Return (X, Y) of the center of cell containing provided text 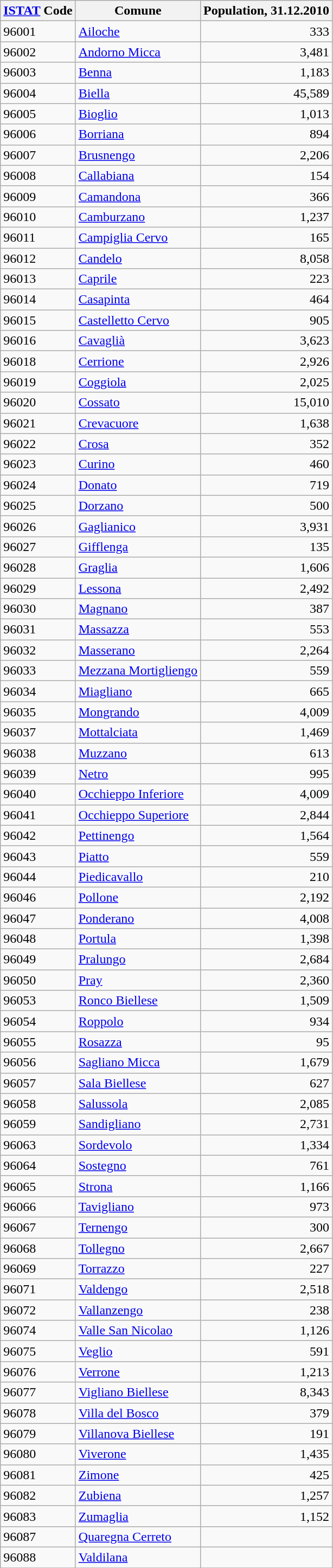
Ponderano (138, 918)
387 (267, 609)
627 (267, 1083)
366 (267, 196)
464 (267, 300)
Verrone (138, 1372)
Candelo (138, 258)
Caprile (138, 279)
96075 (38, 1351)
333 (267, 31)
1,469 (267, 733)
Mongrando (138, 712)
Coggiola (138, 382)
2,264 (267, 650)
1,509 (267, 1001)
96038 (38, 753)
96081 (38, 1475)
96068 (38, 1248)
96021 (38, 423)
Borriana (138, 134)
2,360 (267, 980)
Brusnengo (138, 155)
Pray (138, 980)
Castelletto Cervo (138, 320)
96055 (38, 1042)
96054 (38, 1021)
Ailoche (138, 31)
Mezzana Mortigliengo (138, 671)
96028 (38, 567)
1,013 (267, 114)
96013 (38, 279)
Villa del Bosco (138, 1413)
Pettinengo (138, 835)
2,025 (267, 382)
96063 (38, 1145)
96025 (38, 506)
3,623 (267, 341)
2,667 (267, 1248)
934 (267, 1021)
96008 (38, 176)
2,492 (267, 588)
154 (267, 176)
96039 (38, 774)
96064 (38, 1165)
379 (267, 1413)
96012 (38, 258)
95 (267, 1042)
96024 (38, 485)
Occhieppo Inferiore (138, 794)
96042 (38, 835)
Zimone (138, 1475)
Roppolo (138, 1021)
553 (267, 630)
96003 (38, 73)
96071 (38, 1290)
1,679 (267, 1062)
8,343 (267, 1392)
Gifflenga (138, 547)
210 (267, 877)
Ternengo (138, 1227)
96047 (38, 918)
238 (267, 1310)
96034 (38, 691)
96014 (38, 300)
3,931 (267, 526)
2,844 (267, 815)
Cossato (138, 403)
1,213 (267, 1372)
613 (267, 753)
96001 (38, 31)
Biella (138, 93)
Graglia (138, 567)
894 (267, 134)
135 (267, 547)
460 (267, 464)
96078 (38, 1413)
Pralungo (138, 960)
96046 (38, 897)
96043 (38, 856)
Callabiana (138, 176)
96018 (38, 361)
96027 (38, 547)
Benna (138, 73)
1,183 (267, 73)
165 (267, 237)
Muzzano (138, 753)
1,606 (267, 567)
8,058 (267, 258)
96023 (38, 464)
Mottalciata (138, 733)
Gaglianico (138, 526)
Portula (138, 939)
Occhieppo Superiore (138, 815)
Sandigliano (138, 1124)
96050 (38, 980)
Pollone (138, 897)
Population, 31.12.2010 (267, 11)
Valdilana (138, 1557)
96040 (38, 794)
45,589 (267, 93)
2,085 (267, 1104)
Sagliano Micca (138, 1062)
96010 (38, 217)
300 (267, 1227)
Crosa (138, 444)
Vigliano Biellese (138, 1392)
Masserano (138, 650)
425 (267, 1475)
Magnano (138, 609)
Campiglia Cervo (138, 237)
1,564 (267, 835)
Cavaglià (138, 341)
ISTAT Code (38, 11)
1,398 (267, 939)
2,731 (267, 1124)
Sordevolo (138, 1145)
96020 (38, 403)
Piedicavallo (138, 877)
96016 (38, 341)
96029 (38, 588)
Torrazzo (138, 1269)
Rosazza (138, 1042)
3,481 (267, 52)
96035 (38, 712)
96031 (38, 630)
96074 (38, 1331)
96019 (38, 382)
Tavigliano (138, 1207)
96015 (38, 320)
96007 (38, 155)
227 (267, 1269)
96006 (38, 134)
Viverone (138, 1454)
Curino (138, 464)
Cerrione (138, 361)
2,206 (267, 155)
Quaregna Cerreto (138, 1537)
96004 (38, 93)
Valdengo (138, 1290)
1,435 (267, 1454)
96067 (38, 1227)
96037 (38, 733)
96083 (38, 1516)
1,638 (267, 423)
96088 (38, 1557)
Strona (138, 1186)
Casapinta (138, 300)
Veglio (138, 1351)
191 (267, 1434)
96022 (38, 444)
Vallanzengo (138, 1310)
96066 (38, 1207)
96072 (38, 1310)
96056 (38, 1062)
1,257 (267, 1495)
Comune (138, 11)
96053 (38, 1001)
96049 (38, 960)
96077 (38, 1392)
Zubiena (138, 1495)
Villanova Biellese (138, 1434)
96058 (38, 1104)
96026 (38, 526)
96076 (38, 1372)
96044 (38, 877)
96032 (38, 650)
973 (267, 1207)
96030 (38, 609)
96011 (38, 237)
223 (267, 279)
Sala Biellese (138, 1083)
Salussola (138, 1104)
761 (267, 1165)
96080 (38, 1454)
Camburzano (138, 217)
96087 (38, 1537)
96005 (38, 114)
96082 (38, 1495)
96048 (38, 939)
2,518 (267, 1290)
Bioglio (138, 114)
96041 (38, 815)
1,166 (267, 1186)
Lessona (138, 588)
Ronco Biellese (138, 1001)
96079 (38, 1434)
719 (267, 485)
Miagliano (138, 691)
96059 (38, 1124)
4,008 (267, 918)
96065 (38, 1186)
Camandona (138, 196)
2,684 (267, 960)
Tollegno (138, 1248)
96057 (38, 1083)
1,237 (267, 217)
Andorno Micca (138, 52)
2,926 (267, 361)
2,192 (267, 897)
1,126 (267, 1331)
Piatto (138, 856)
15,010 (267, 403)
591 (267, 1351)
995 (267, 774)
96002 (38, 52)
1,334 (267, 1145)
Crevacuore (138, 423)
905 (267, 320)
Zumaglia (138, 1516)
1,152 (267, 1516)
Valle San Nicolao (138, 1331)
96033 (38, 671)
500 (267, 506)
Massazza (138, 630)
Donato (138, 485)
665 (267, 691)
Sostegno (138, 1165)
96069 (38, 1269)
352 (267, 444)
96009 (38, 196)
Netro (138, 774)
Dorzano (138, 506)
